Search for the cell housing the specified text and yield its [X, Y] center coordinate. 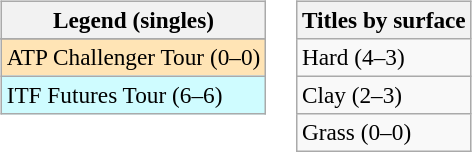
Legend (singles) [133, 20]
Grass (0–0) [384, 133]
ATP Challenger Tour (0–0) [133, 57]
Titles by surface [384, 20]
ITF Futures Tour (6–6) [133, 95]
Clay (2–3) [384, 95]
Hard (4–3) [384, 57]
